Extract the [x, y] coordinate from the center of the cell holding the provided text.  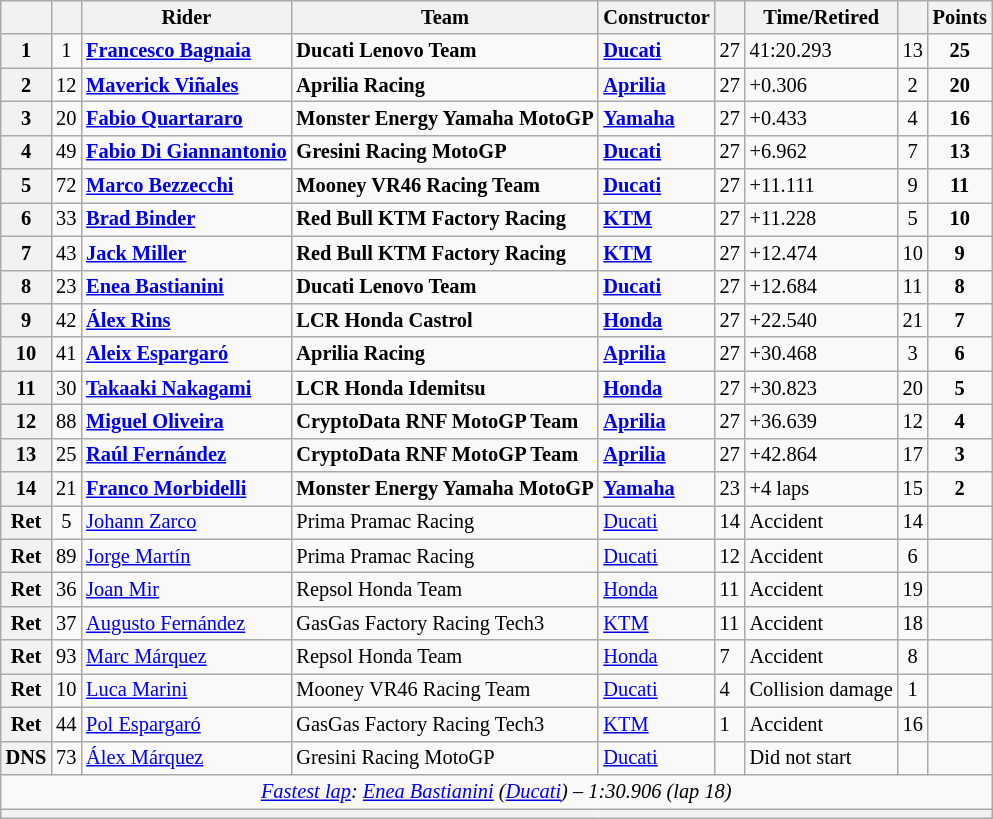
19 [913, 589]
42 [66, 320]
93 [66, 657]
41 [66, 354]
+6.962 [822, 152]
Álex Márquez [186, 758]
72 [66, 186]
18 [913, 623]
Pol Espargaró [186, 724]
Marco Bezzecchi [186, 186]
DNS [26, 758]
Álex Rins [186, 320]
Franco Morbidelli [186, 489]
+4 laps [822, 489]
Luca Marini [186, 690]
Enea Bastianini [186, 287]
Maverick Viñales [186, 85]
Rider [186, 17]
41:20.293 [822, 51]
Points [960, 17]
+36.639 [822, 421]
30 [66, 388]
Marc Márquez [186, 657]
Joan Mir [186, 589]
+0.433 [822, 118]
+0.306 [822, 85]
36 [66, 589]
Fabio Quartararo [186, 118]
49 [66, 152]
Takaaki Nakagami [186, 388]
Francesco Bagnaia [186, 51]
43 [66, 253]
Constructor [656, 17]
Augusto Fernández [186, 623]
+11.111 [822, 186]
89 [66, 556]
Team [444, 17]
Collision damage [822, 690]
Jorge Martín [186, 556]
Fastest lap: Enea Bastianini (Ducati) – 1:30.906 (lap 18) [496, 791]
Miguel Oliveira [186, 421]
LCR Honda Castrol [444, 320]
Brad Binder [186, 219]
+42.864 [822, 455]
37 [66, 623]
LCR Honda Idemitsu [444, 388]
Did not start [822, 758]
+11.228 [822, 219]
15 [913, 489]
88 [66, 421]
+30.468 [822, 354]
33 [66, 219]
+30.823 [822, 388]
Time/Retired [822, 17]
Raúl Fernández [186, 455]
+12.684 [822, 287]
+12.474 [822, 253]
Fabio Di Giannantonio [186, 152]
44 [66, 724]
Jack Miller [186, 253]
+22.540 [822, 320]
Aleix Espargaró [186, 354]
73 [66, 758]
Johann Zarco [186, 522]
17 [913, 455]
